Scan for the cell matching the given text and deliver its (X, Y) coordinate at center. 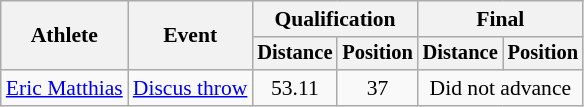
Athlete (64, 36)
Did not advance (500, 88)
53.11 (294, 88)
37 (377, 88)
Qualification (334, 19)
Final (500, 19)
Event (190, 36)
Eric Matthias (64, 88)
Discus throw (190, 88)
